Detect which cell encompasses the target text, then output its [x, y] center coordinate. 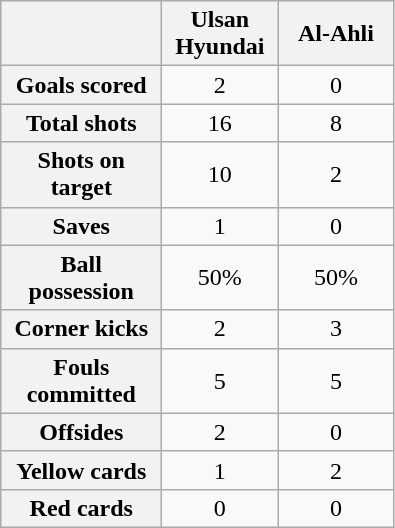
Total shots [82, 123]
Fouls committed [82, 380]
3 [336, 329]
Al-Ahli [336, 34]
Ulsan Hyundai [220, 34]
8 [336, 123]
Saves [82, 226]
Ball possession [82, 278]
Corner kicks [82, 329]
Offsides [82, 432]
Red cards [82, 508]
Goals scored [82, 85]
Shots on target [82, 174]
10 [220, 174]
16 [220, 123]
Yellow cards [82, 470]
